Determine the (x, y) coordinate at the center of the cell enclosing the given text.  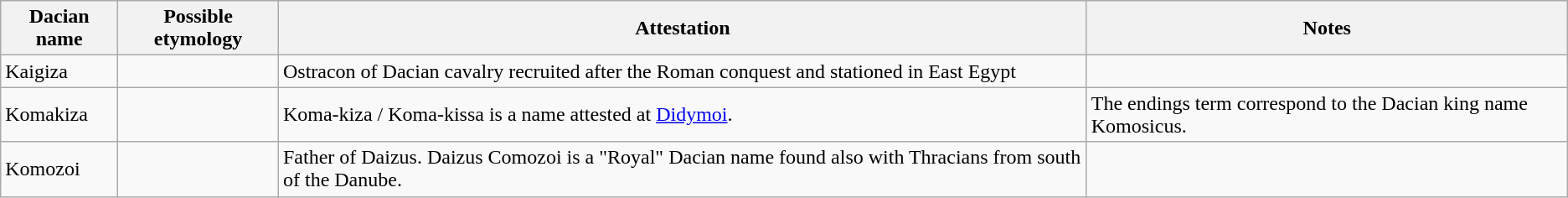
Komakiza (59, 114)
Ostracon of Dacian cavalry recruited after the Roman conquest and stationed in East Egypt (682, 71)
Notes (1327, 29)
Father of Daizus. Daizus Comozoi is a "Royal" Dacian name found also with Thracians from south of the Danube. (682, 169)
The endings term correspond to the Dacian king name Komosicus. (1327, 114)
Kaigiza (59, 71)
Komozoi (59, 169)
Attestation (682, 29)
Dacian name (59, 29)
Possible etymology (199, 29)
Koma-kiza / Koma-kissa is a name attested at Didymoi. (682, 114)
